From the cell containing the given text, extract its center point as (x, y) coordinate. 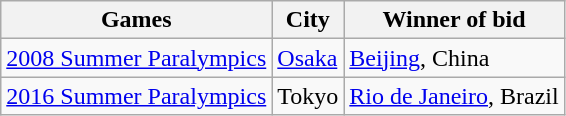
Rio de Janeiro, Brazil (454, 96)
Beijing, China (454, 58)
2008 Summer Paralympics (136, 58)
Winner of bid (454, 20)
Tokyo (308, 96)
City (308, 20)
2016 Summer Paralympics (136, 96)
Osaka (308, 58)
Games (136, 20)
